Extract the [X, Y] coordinate from the center of the cell holding the provided text.  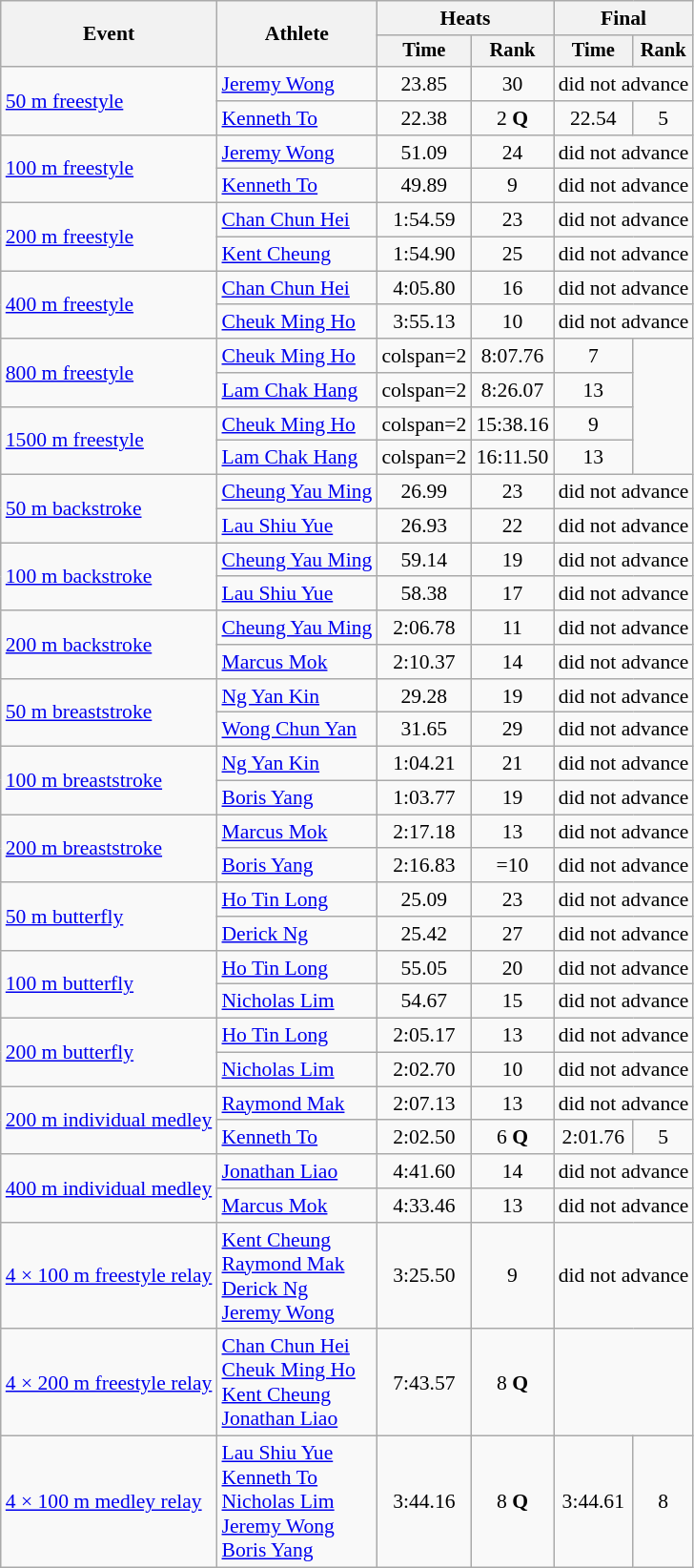
2 Q [512, 118]
30 [512, 84]
4:33.46 [423, 1206]
22.54 [593, 118]
2:16.83 [423, 866]
2:06.78 [423, 628]
100 m butterfly [109, 984]
Final [623, 18]
Wong Chun Yan [296, 730]
25.42 [423, 934]
7:43.57 [423, 1383]
2:01.76 [593, 1138]
4 × 100 m freestyle relay [109, 1276]
1:54.90 [423, 255]
15:38.16 [512, 424]
3:55.13 [423, 322]
1:54.59 [423, 220]
59.14 [423, 560]
2:07.13 [423, 1104]
29.28 [423, 696]
26.93 [423, 526]
100 m freestyle [109, 170]
800 m freestyle [109, 372]
26.99 [423, 492]
Kent CheungRaymond MakDerick NgJeremy Wong [296, 1276]
27 [512, 934]
2:10.37 [423, 662]
25.09 [423, 899]
6 Q [512, 1138]
2:02.50 [423, 1138]
50 m freestyle [109, 101]
Kent Cheung [296, 255]
54.67 [423, 1001]
400 m individual medley [109, 1188]
17 [512, 594]
2:02.70 [423, 1070]
Raymond Mak [296, 1104]
58.38 [423, 594]
16 [512, 288]
100 m backstroke [109, 576]
24 [512, 153]
3:44.16 [423, 1502]
50 m backstroke [109, 509]
31.65 [423, 730]
16:11.50 [512, 458]
1:04.21 [423, 764]
3:44.61 [593, 1502]
200 m backstroke [109, 645]
23.85 [423, 84]
50 m breaststroke [109, 713]
200 m individual medley [109, 1120]
21 [512, 764]
Lau Shiu YueKenneth ToNicholas LimJeremy WongBoris Yang [296, 1502]
100 m breaststroke [109, 780]
2:17.18 [423, 832]
=10 [512, 866]
400 m freestyle [109, 305]
49.89 [423, 186]
50 m butterfly [109, 916]
11 [512, 628]
1500 m freestyle [109, 441]
Jonathan Liao [296, 1171]
7 [593, 356]
8:07.76 [512, 356]
4 × 200 m freestyle relay [109, 1383]
4:05.80 [423, 288]
200 m breaststroke [109, 849]
20 [512, 968]
15 [512, 1001]
Athlete [296, 34]
55.05 [423, 968]
4:41.60 [423, 1171]
4 × 100 m medley relay [109, 1502]
3:25.50 [423, 1276]
8 [663, 1502]
8:26.07 [512, 390]
22.38 [423, 118]
2:05.17 [423, 1036]
22 [512, 526]
200 m freestyle [109, 237]
Chan Chun HeiCheuk Ming HoKent CheungJonathan Liao [296, 1383]
Derick Ng [296, 934]
29 [512, 730]
Heats [465, 18]
200 m butterfly [109, 1053]
Event [109, 34]
51.09 [423, 153]
25 [512, 255]
1:03.77 [423, 798]
